For the text-containing cell, return its midpoint in (x, y) coordinate format. 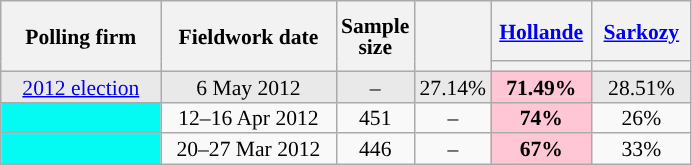
446 (375, 150)
74% (541, 118)
2012 election (81, 86)
12–16 Apr 2012 (248, 118)
71.49% (541, 86)
26% (641, 118)
Hollande (541, 31)
27.14% (452, 86)
Sarkozy (641, 31)
20–27 Mar 2012 (248, 150)
33% (641, 150)
Samplesize (375, 36)
Polling firm (81, 36)
67% (541, 150)
6 May 2012 (248, 86)
Fieldwork date (248, 36)
451 (375, 118)
28.51% (641, 86)
